Extract the [x, y] coordinate from the center of the cell holding the provided text.  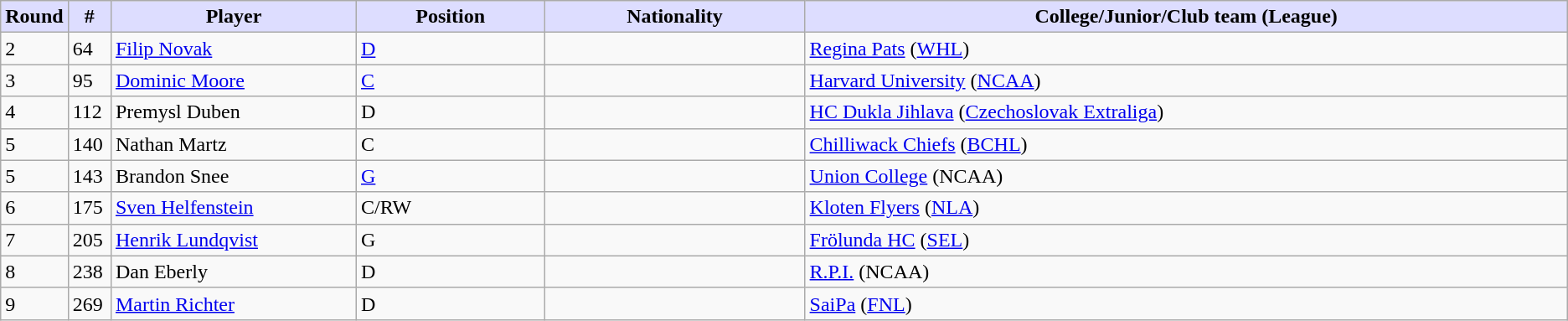
4 [34, 112]
175 [89, 208]
Regina Pats (WHL) [1186, 49]
112 [89, 112]
95 [89, 80]
205 [89, 240]
Chilliwack Chiefs (BCHL) [1186, 144]
Nationality [675, 17]
Dan Eberly [233, 272]
C/RW [450, 208]
College/Junior/Club team (League) [1186, 17]
Player [233, 17]
Brandon Snee [233, 176]
# [89, 17]
Round [34, 17]
Henrik Lundqvist [233, 240]
R.P.I. (NCAA) [1186, 272]
140 [89, 144]
HC Dukla Jihlava (Czechoslovak Extraliga) [1186, 112]
6 [34, 208]
Kloten Flyers (NLA) [1186, 208]
64 [89, 49]
Nathan Martz [233, 144]
Sven Helfenstein [233, 208]
2 [34, 49]
Filip Novak [233, 49]
Frölunda HC (SEL) [1186, 240]
8 [34, 272]
Harvard University (NCAA) [1186, 80]
7 [34, 240]
Dominic Moore [233, 80]
143 [89, 176]
Position [450, 17]
238 [89, 272]
SaiPa (FNL) [1186, 303]
Union College (NCAA) [1186, 176]
Premysl Duben [233, 112]
3 [34, 80]
269 [89, 303]
9 [34, 303]
Martin Richter [233, 303]
